Find where the given text appears and provide that cell's center as [x, y] coordinate. 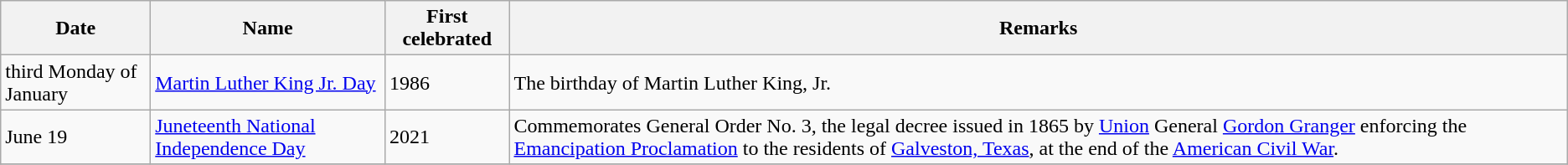
First celebrated [446, 28]
Martin Luther King Jr. Day [268, 82]
third Monday of January [75, 82]
Remarks [1039, 28]
Name [268, 28]
2021 [446, 137]
1986 [446, 82]
The birthday of Martin Luther King, Jr. [1039, 82]
Juneteenth National Independence Day [268, 137]
June 19 [75, 137]
Date [75, 28]
